Detect which cell encompasses the target text, then output its [X, Y] center coordinate. 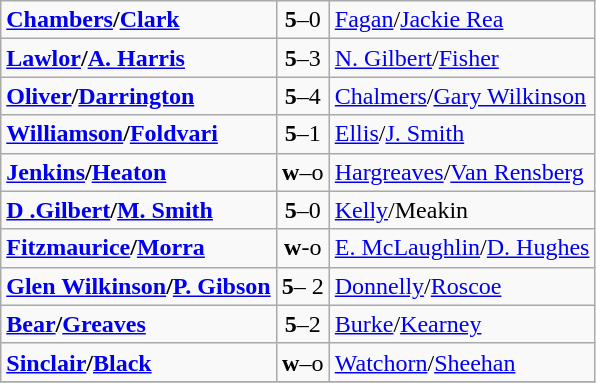
Hargreaves/Van Rensberg [462, 172]
Bear/Greaves [138, 324]
D .Gilbert/M. Smith [138, 210]
E. McLaughlin/D. Hughes [462, 248]
Ellis/J. Smith [462, 134]
Burke/Kearney [462, 324]
Sinclair/Black [138, 362]
5–3 [302, 58]
Jenkins/Heaton [138, 172]
Fitzmaurice/Morra [138, 248]
Chalmers/Gary Wilkinson [462, 96]
Donnelly/Roscoe [462, 286]
Fagan/Jackie Rea [462, 20]
Lawlor/A. Harris [138, 58]
5–1 [302, 134]
Williamson/Foldvari [138, 134]
w-o [302, 248]
5–4 [302, 96]
N. Gilbert/Fisher [462, 58]
5– 2 [302, 286]
Chambers/Clark [138, 20]
Glen Wilkinson/P. Gibson [138, 286]
5–2 [302, 324]
Kelly/Meakin [462, 210]
Oliver/Darrington [138, 96]
Watchorn/Sheehan [462, 362]
